Locate the cell with the specified text and output its [X, Y] center coordinate. 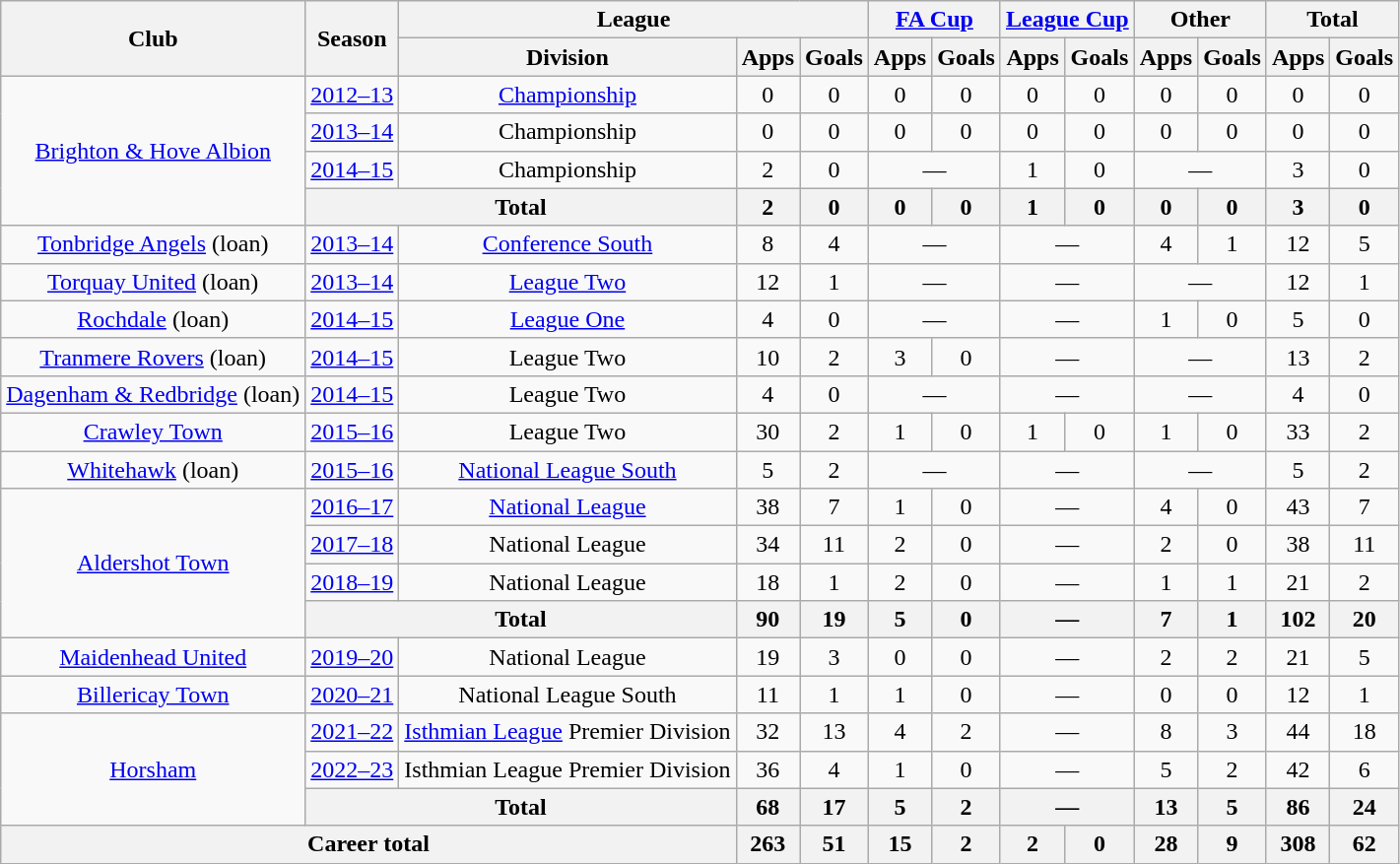
Season [353, 38]
2022–23 [353, 769]
Career total [368, 844]
Tranmere Rovers (loan) [154, 357]
2020–21 [353, 695]
Whitehawk (loan) [154, 470]
Horsham [154, 769]
15 [900, 844]
6 [1365, 769]
51 [834, 844]
League [634, 20]
308 [1298, 844]
League One [567, 319]
League Cup [1067, 20]
36 [767, 769]
Club [154, 38]
2016–17 [353, 507]
42 [1298, 769]
Brighton & Hove Albion [154, 151]
Tonbridge Angels (loan) [154, 244]
44 [1298, 732]
2012–13 [353, 95]
86 [1298, 807]
68 [767, 807]
30 [767, 432]
2021–22 [353, 732]
24 [1365, 807]
263 [767, 844]
Dagenham & Redbridge (loan) [154, 394]
17 [834, 807]
2017–18 [353, 545]
33 [1298, 432]
Division [567, 57]
9 [1233, 844]
2018–19 [353, 582]
34 [767, 545]
Crawley Town [154, 432]
32 [767, 732]
28 [1166, 844]
Torquay United (loan) [154, 282]
Rochdale (loan) [154, 319]
Aldershot Town [154, 564]
2019–20 [353, 657]
43 [1298, 507]
Billericay Town [154, 695]
90 [767, 620]
Maidenhead United [154, 657]
20 [1365, 620]
Conference South [567, 244]
102 [1298, 620]
Other [1200, 20]
62 [1365, 844]
FA Cup [934, 20]
10 [767, 357]
